Detect which cell encompasses the target text, then output its (X, Y) center coordinate. 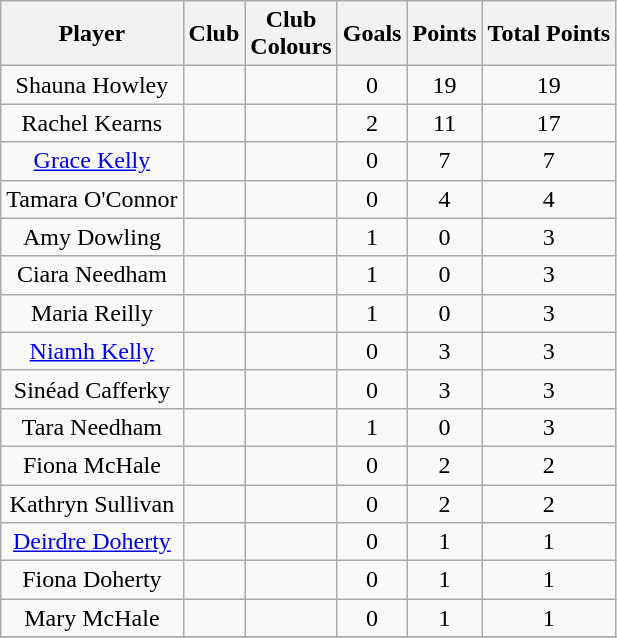
Tamara O'Connor (92, 199)
Fiona Doherty (92, 580)
Deirdre Doherty (92, 542)
ClubColours (291, 34)
Ciara Needham (92, 275)
Sinéad Cafferky (92, 389)
Goals (372, 34)
Shauna Howley (92, 85)
Grace Kelly (92, 161)
Kathryn Sullivan (92, 503)
Mary McHale (92, 618)
Points (444, 34)
Player (92, 34)
Club (214, 34)
Amy Dowling (92, 237)
11 (444, 123)
Maria Reilly (92, 313)
Niamh Kelly (92, 351)
17 (549, 123)
Tara Needham (92, 427)
Fiona McHale (92, 465)
Total Points (549, 34)
Rachel Kearns (92, 123)
